Capture the cell that displays the provided text and extract its (X, Y) central coordinate. 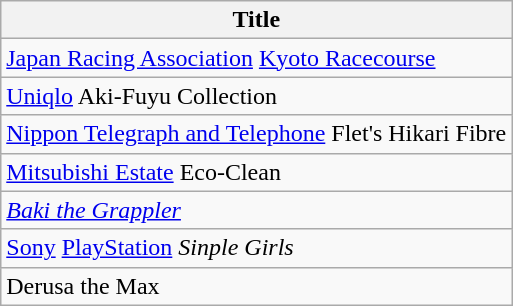
Title (256, 20)
Sony PlayStation Sinple Girls (256, 248)
Japan Racing Association Kyoto Racecourse (256, 58)
Nippon Telegraph and Telephone Flet's Hikari Fibre (256, 134)
Mitsubishi Estate Eco-Clean (256, 172)
Baki the Grappler (256, 210)
Uniqlo Aki-Fuyu Collection (256, 96)
Derusa the Max (256, 286)
